For the text-containing cell, return its midpoint in [x, y] coordinate format. 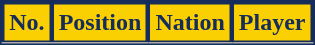
Player [272, 22]
No. [26, 22]
Position [100, 22]
Nation [190, 22]
